Search for the cell housing the specified text and yield its [x, y] center coordinate. 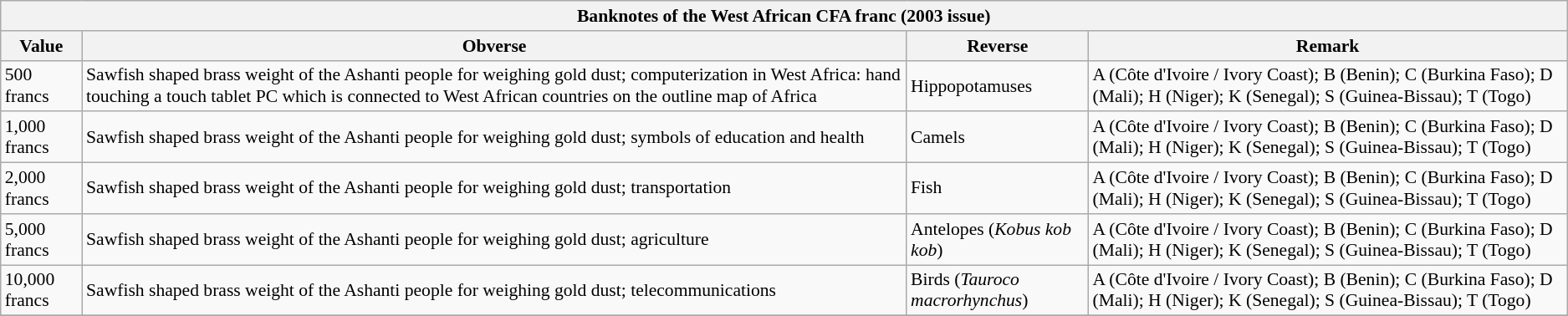
2,000 francs [42, 189]
Obverse [494, 46]
Remark [1328, 46]
Banknotes of the West African CFA franc (2003 issue) [784, 16]
500 francs [42, 85]
Value [42, 46]
Fish [997, 189]
5,000 francs [42, 239]
Hippopotamuses [997, 85]
Antelopes (Kobus kob kob) [997, 239]
Sawfish shaped brass weight of the Ashanti people for weighing gold dust; telecommunications [494, 291]
1,000 francs [42, 137]
Sawfish shaped brass weight of the Ashanti people for weighing gold dust; agriculture [494, 239]
10,000 francs [42, 291]
Sawfish shaped brass weight of the Ashanti people for weighing gold dust; symbols of education and health [494, 137]
Sawfish shaped brass weight of the Ashanti people for weighing gold dust; transportation [494, 189]
Camels [997, 137]
Birds (Tauroco macrorhynchus) [997, 291]
Reverse [997, 46]
